Extract the [X, Y] coordinate from the center of the cell holding the provided text.  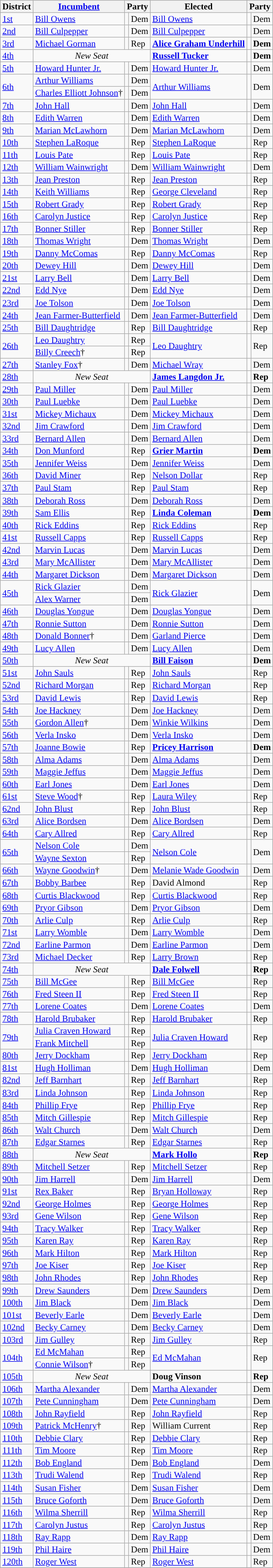
82nd [17, 1080]
24th [17, 315]
111th [17, 1450]
107th [17, 1401]
52nd [17, 686]
74th [17, 969]
109th [17, 1426]
27th [17, 364]
84th [17, 1105]
77th [17, 1006]
66th [17, 870]
Donald Bonner† [79, 636]
44th [17, 574]
Stanley Fox† [79, 364]
Mark Hollo [198, 1154]
Frank Mitchell [79, 1043]
Patrick McHenry† [79, 1426]
88th [17, 1154]
68th [17, 895]
18th [17, 241]
4th [17, 56]
Incumbent [79, 7]
96th [17, 1253]
54th [17, 710]
7th [17, 105]
Elected [198, 7]
92nd [17, 1204]
86th [17, 1130]
1st [17, 19]
12th [17, 167]
Alex Warner [79, 599]
19th [17, 254]
116th [17, 1512]
118th [17, 1537]
81st [17, 1068]
79th [17, 1037]
Wayne Sexton [79, 858]
30th [17, 402]
50th [17, 661]
102nd [17, 1327]
Sam Ellis [79, 513]
20th [17, 266]
2nd [17, 31]
60th [17, 784]
Rex Baker [79, 1191]
31st [17, 414]
119th [17, 1549]
99th [17, 1290]
28th [17, 377]
112th [17, 1463]
William Current [198, 1426]
115th [17, 1500]
Connie Wilson† [79, 1364]
8th [17, 118]
45th [17, 593]
5th [17, 68]
26th [17, 346]
38th [17, 500]
71st [17, 932]
64th [17, 834]
47th [17, 624]
Nelson Dollar [198, 476]
85th [17, 1117]
Winkie Wilkins [198, 722]
40th [17, 525]
Wayne Goodwin† [79, 870]
42nd [17, 550]
37th [17, 488]
70th [17, 920]
Melanie Wade Goodwin [198, 870]
Billy Creech† [79, 352]
14th [17, 192]
Bill Faison [198, 661]
63rd [17, 821]
56th [17, 735]
35th [17, 463]
49th [17, 648]
Steve Wood† [79, 797]
23rd [17, 303]
104th [17, 1358]
97th [17, 1266]
Joanne Bowie [79, 747]
16th [17, 216]
61st [17, 797]
87th [17, 1142]
76th [17, 994]
80th [17, 1055]
93rd [17, 1216]
Laura Wiley [198, 797]
David Miner [79, 476]
83rd [17, 1093]
95th [17, 1241]
90th [17, 1179]
Pricey Harrison [198, 747]
108th [17, 1414]
46th [17, 611]
101st [17, 1315]
43rd [17, 562]
100th [17, 1302]
David Almond [198, 883]
6th [17, 87]
Alice Graham Underhill [198, 44]
Gordon Allen† [79, 722]
55th [17, 722]
33rd [17, 439]
59th [17, 772]
103rd [17, 1339]
Garland Pierce [198, 636]
Keith Williams [79, 192]
113th [17, 1475]
51st [17, 673]
Michael Decker [79, 957]
98th [17, 1278]
Bryan Holloway [198, 1191]
34th [17, 451]
67th [17, 883]
Dale Folwell [198, 969]
89th [17, 1167]
39th [17, 513]
Charles Elliott Johnson† [79, 93]
Grier Martin [198, 451]
120th [17, 1562]
3rd [17, 44]
Doug Vinson [198, 1377]
9th [17, 130]
District [17, 7]
110th [17, 1438]
11th [17, 155]
21st [17, 278]
75th [17, 982]
10th [17, 142]
Don Munford [79, 451]
62nd [17, 809]
32nd [17, 426]
Linda Coleman [198, 513]
Larry Brown [198, 957]
George Cleveland [198, 192]
57th [17, 747]
114th [17, 1488]
65th [17, 852]
48th [17, 636]
22nd [17, 291]
73rd [17, 957]
69th [17, 907]
Russell Tucker [198, 56]
94th [17, 1229]
53rd [17, 698]
Bobby Barbee [79, 883]
Michael Wray [198, 364]
91st [17, 1191]
41st [17, 537]
13th [17, 179]
25th [17, 327]
Michael Gorman [79, 44]
72nd [17, 945]
105th [17, 1377]
106th [17, 1389]
78th [17, 1019]
36th [17, 476]
117th [17, 1525]
58th [17, 759]
15th [17, 204]
James Langdon Jr. [198, 377]
17th [17, 229]
29th [17, 389]
